From the cell containing the given text, extract its center point as (X, Y) coordinate. 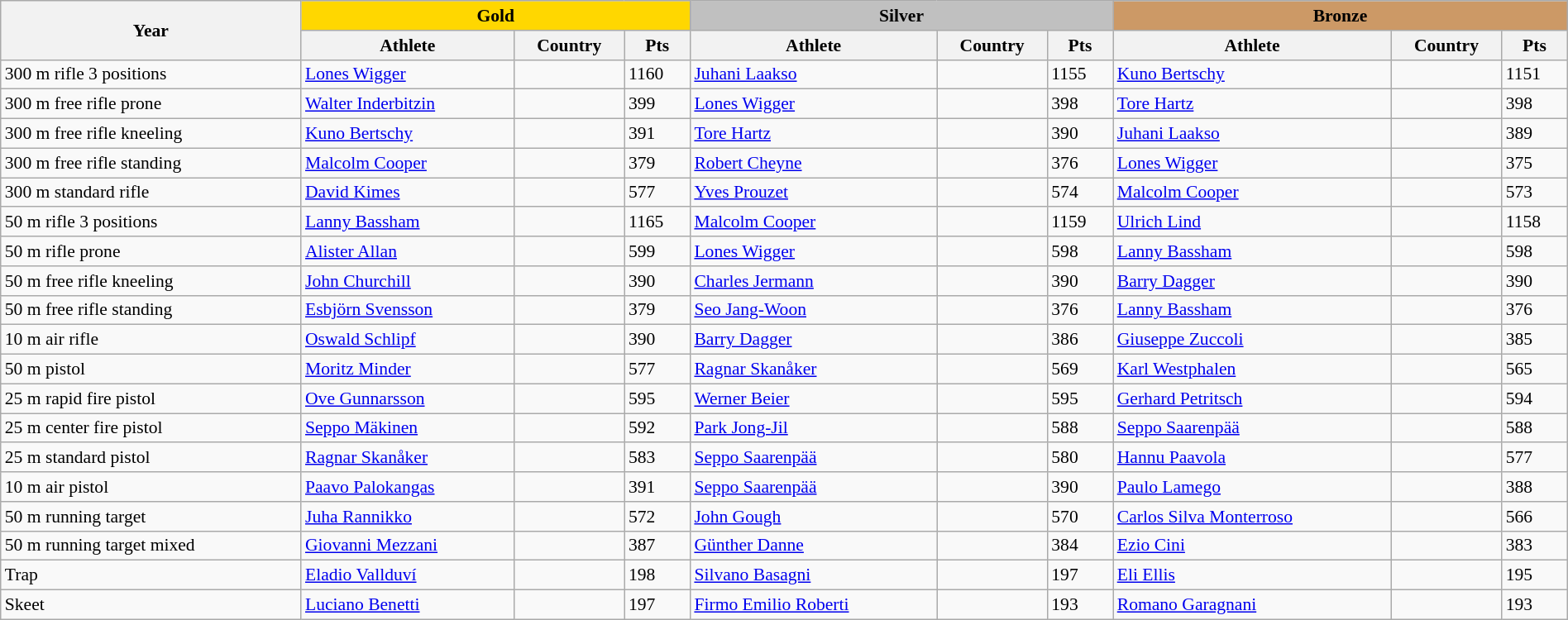
25 m rapid fire pistol (151, 398)
Firmo Emilio Roberti (813, 605)
Year (151, 30)
Werner Beier (813, 398)
Paavo Palokangas (408, 487)
Giovanni Mezzani (408, 546)
1159 (1080, 222)
Walter Inderbitzin (408, 104)
565 (1535, 370)
Oswald Schlipf (408, 340)
1155 (1080, 74)
Romano Garagnani (1252, 605)
50 m rifle prone (151, 251)
1160 (657, 74)
195 (1535, 575)
Skeet (151, 605)
383 (1535, 546)
300 m free rifle standing (151, 163)
599 (657, 251)
25 m standard pistol (151, 458)
Giuseppe Zuccoli (1252, 340)
50 m running target (151, 517)
Park Jong-Jil (813, 428)
566 (1535, 517)
300 m free rifle prone (151, 104)
384 (1080, 546)
Juha Rannikko (408, 517)
399 (657, 104)
50 m pistol (151, 370)
300 m rifle 3 positions (151, 74)
Yves Prouzet (813, 193)
1158 (1535, 222)
50 m free rifle kneeling (151, 281)
Moritz Minder (408, 370)
386 (1080, 340)
25 m center fire pistol (151, 428)
385 (1535, 340)
John Gough (813, 517)
Carlos Silva Monterroso (1252, 517)
Charles Jermann (813, 281)
389 (1535, 134)
Trap (151, 575)
594 (1535, 398)
Luciano Benetti (408, 605)
Bronze (1341, 16)
572 (657, 517)
50 m free rifle standing (151, 310)
10 m air pistol (151, 487)
570 (1080, 517)
John Churchill (408, 281)
50 m rifle 3 positions (151, 222)
1165 (657, 222)
Gerhard Petritsch (1252, 398)
Paulo Lamego (1252, 487)
Gold (495, 16)
Karl Westphalen (1252, 370)
592 (657, 428)
Eli Ellis (1252, 575)
Ulrich Lind (1252, 222)
573 (1535, 193)
1151 (1535, 74)
300 m free rifle kneeling (151, 134)
Robert Cheyne (813, 163)
David Kimes (408, 193)
10 m air rifle (151, 340)
Günther Danne (813, 546)
Alister Allan (408, 251)
Seppo Mäkinen (408, 428)
388 (1535, 487)
569 (1080, 370)
Ezio Cini (1252, 546)
580 (1080, 458)
387 (657, 546)
574 (1080, 193)
50 m running target mixed (151, 546)
583 (657, 458)
Silver (901, 16)
375 (1535, 163)
300 m standard rifle (151, 193)
Ove Gunnarsson (408, 398)
Esbjörn Svensson (408, 310)
Eladio Vallduví (408, 575)
Hannu Paavola (1252, 458)
198 (657, 575)
Silvano Basagni (813, 575)
Seo Jang-Woon (813, 310)
